Locate the cell with the specified text and output its (x, y) center coordinate. 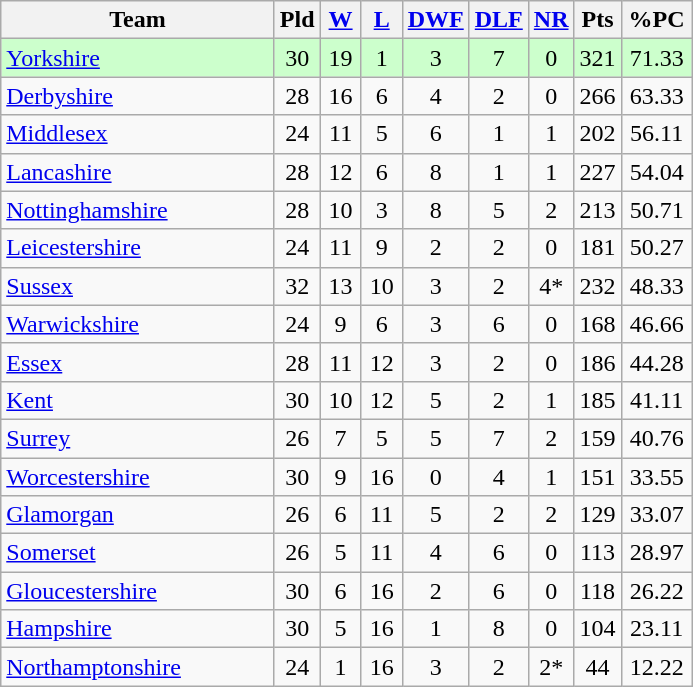
28.97 (656, 553)
118 (598, 591)
63.33 (656, 96)
Warwickshire (138, 324)
104 (598, 629)
DWF (436, 20)
Pld (297, 20)
168 (598, 324)
41.11 (656, 400)
40.76 (656, 438)
%PC (656, 20)
Team (138, 20)
33.55 (656, 477)
54.04 (656, 172)
46.66 (656, 324)
Glamorgan (138, 515)
Essex (138, 362)
56.11 (656, 134)
Derbyshire (138, 96)
50.27 (656, 248)
Nottinghamshire (138, 210)
26.22 (656, 591)
Northamptonshire (138, 667)
Kent (138, 400)
186 (598, 362)
32 (297, 286)
48.33 (656, 286)
12.22 (656, 667)
NR (551, 20)
44 (598, 667)
Surrey (138, 438)
Lancashire (138, 172)
23.11 (656, 629)
113 (598, 553)
321 (598, 58)
213 (598, 210)
44.28 (656, 362)
Worcestershire (138, 477)
Leicestershire (138, 248)
W (340, 20)
Hampshire (138, 629)
71.33 (656, 58)
227 (598, 172)
50.71 (656, 210)
202 (598, 134)
19 (340, 58)
181 (598, 248)
232 (598, 286)
4* (551, 286)
185 (598, 400)
159 (598, 438)
Gloucestershire (138, 591)
Pts (598, 20)
266 (598, 96)
Somerset (138, 553)
151 (598, 477)
DLF (498, 20)
Sussex (138, 286)
129 (598, 515)
Middlesex (138, 134)
33.07 (656, 515)
L (382, 20)
13 (340, 286)
2* (551, 667)
Yorkshire (138, 58)
